Detect which cell encompasses the target text, then output its [X, Y] center coordinate. 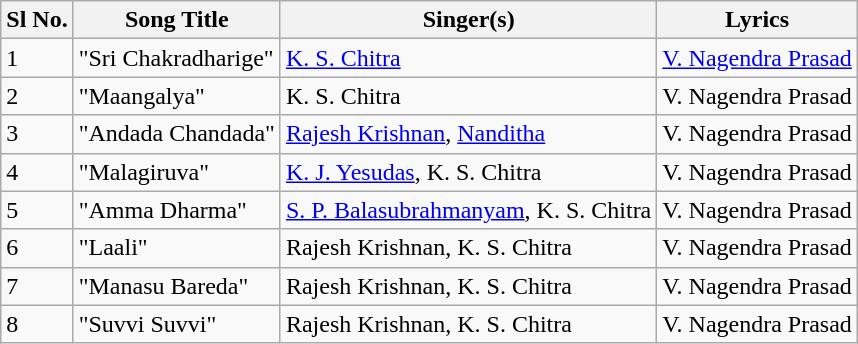
"Amma Dharma" [176, 210]
5 [37, 210]
"Suvvi Suvvi" [176, 324]
"Sri Chakradharige" [176, 58]
Lyrics [758, 20]
"Laali" [176, 248]
2 [37, 96]
"Malagiruva" [176, 172]
1 [37, 58]
4 [37, 172]
8 [37, 324]
Sl No. [37, 20]
"Maangalya" [176, 96]
Singer(s) [468, 20]
Rajesh Krishnan, Nanditha [468, 134]
S. P. Balasubrahmanyam, K. S. Chitra [468, 210]
"Andada Chandada" [176, 134]
7 [37, 286]
"Manasu Bareda" [176, 286]
3 [37, 134]
Song Title [176, 20]
K. J. Yesudas, K. S. Chitra [468, 172]
6 [37, 248]
